Capture the cell that displays the provided text and extract its [X, Y] central coordinate. 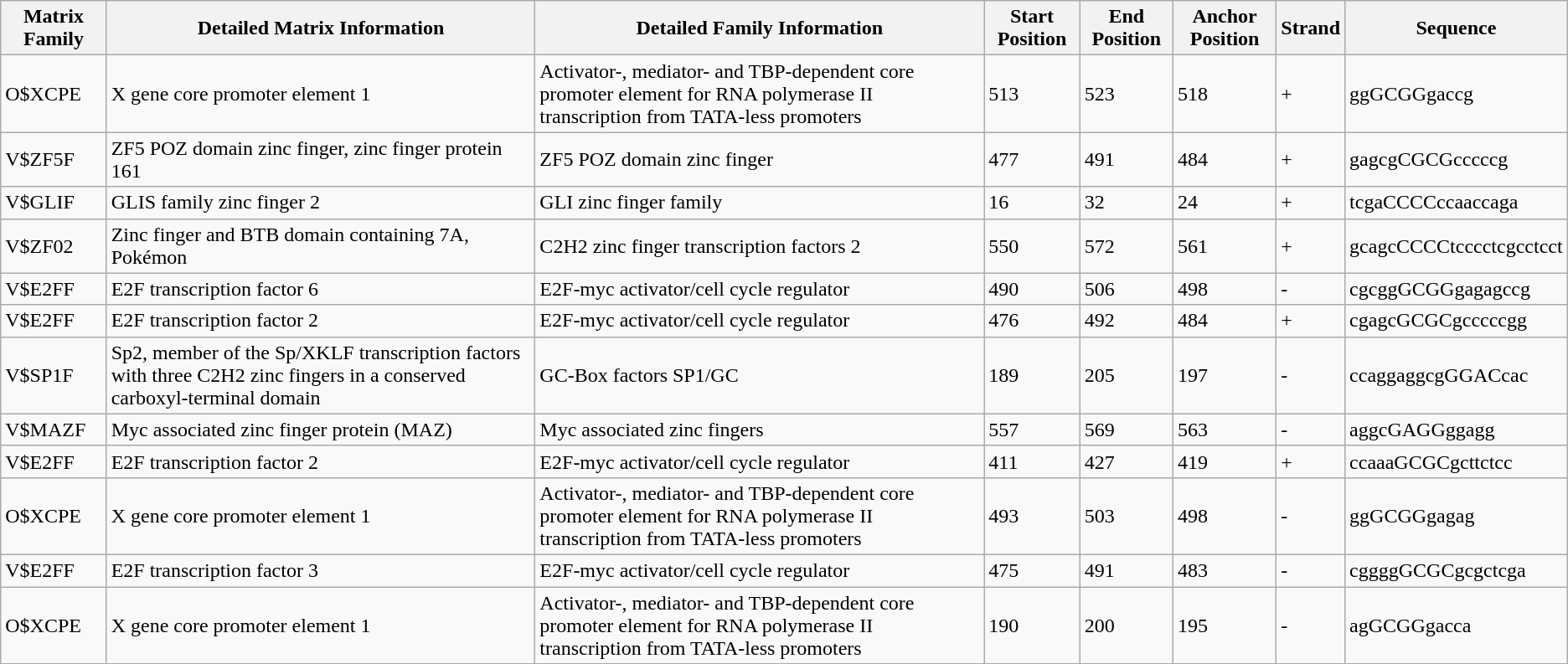
agGCGGgacca [1457, 625]
492 [1126, 321]
Strand [1311, 28]
419 [1225, 461]
Detailed Matrix Information [321, 28]
205 [1126, 375]
200 [1126, 625]
523 [1126, 94]
572 [1126, 246]
Anchor Position [1225, 28]
563 [1225, 430]
ZF5 POZ domain zinc finger [760, 159]
513 [1032, 94]
ZF5 POZ domain zinc finger, zinc finger protein 161 [321, 159]
cggggGCGCgcgctcga [1457, 570]
ggGCGGgaccg [1457, 94]
Sp2, member of the Sp/XKLF transcription factors with three C2H2 zinc fingers in a conserved carboxyl-terminal domain [321, 375]
Matrix Family [54, 28]
16 [1032, 203]
Zinc finger and BTB domain containing 7A, Pokémon [321, 246]
Myc associated zinc fingers [760, 430]
GLIS family zinc finger 2 [321, 203]
cgcggGCGGgagagccg [1457, 289]
506 [1126, 289]
aggcGAGGggagg [1457, 430]
V$GLIF [54, 203]
197 [1225, 375]
V$SP1F [54, 375]
411 [1032, 461]
E2F transcription factor 6 [321, 289]
427 [1126, 461]
ggGCGGgagag [1457, 516]
561 [1225, 246]
gcagcCCCCtcccctcgcctcct [1457, 246]
End Position [1126, 28]
E2F transcription factor 3 [321, 570]
Sequence [1457, 28]
493 [1032, 516]
569 [1126, 430]
cgagcGCGCgcccccgg [1457, 321]
32 [1126, 203]
195 [1225, 625]
557 [1032, 430]
190 [1032, 625]
gagcgCGCGcccccg [1457, 159]
GC-Box factors SP1/GC [760, 375]
ccaaaGCGCgcttctcc [1457, 461]
V$ZF5F [54, 159]
Myc associated zinc finger protein (MAZ) [321, 430]
483 [1225, 570]
550 [1032, 246]
24 [1225, 203]
C2H2 zinc finger transcription factors 2 [760, 246]
Start Position [1032, 28]
476 [1032, 321]
Detailed Family Information [760, 28]
490 [1032, 289]
189 [1032, 375]
V$ZF02 [54, 246]
GLI zinc finger family [760, 203]
V$MAZF [54, 430]
tcgaCCCCccaaccaga [1457, 203]
475 [1032, 570]
ccaggaggcgGGACcac [1457, 375]
503 [1126, 516]
518 [1225, 94]
477 [1032, 159]
